Identify which cell holds the provided text, then report its [x, y] central coordinate. 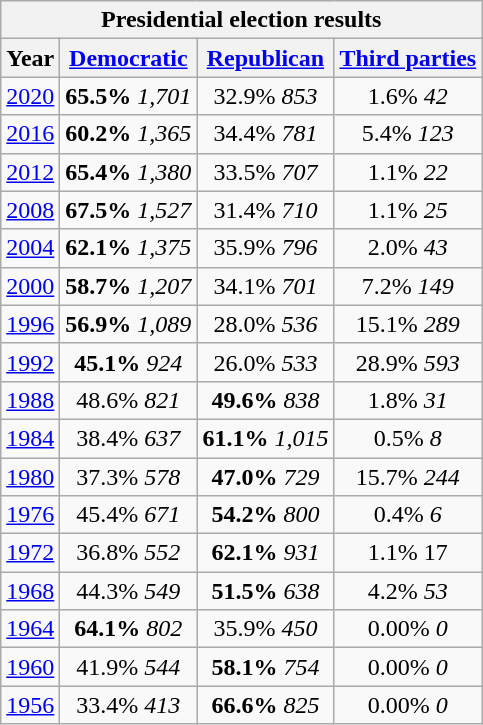
1.8% 31 [408, 400]
Third parties [408, 58]
58.1% 754 [266, 667]
35.9% 450 [266, 629]
2020 [30, 96]
60.2% 1,365 [128, 134]
4.2% 53 [408, 591]
2.0% 43 [408, 248]
0.5% 8 [408, 438]
2008 [30, 210]
1972 [30, 553]
1980 [30, 477]
1.1% 17 [408, 553]
41.9% 544 [128, 667]
65.4% 1,380 [128, 172]
2016 [30, 134]
2004 [30, 248]
1956 [30, 705]
5.4% 123 [408, 134]
1960 [30, 667]
1.6% 42 [408, 96]
49.6% 838 [266, 400]
36.8% 552 [128, 553]
Democratic [128, 58]
51.5% 638 [266, 591]
Republican [266, 58]
15.7% 244 [408, 477]
31.4% 710 [266, 210]
33.4% 413 [128, 705]
28.0% 536 [266, 324]
54.2% 800 [266, 515]
35.9% 796 [266, 248]
48.6% 821 [128, 400]
62.1% 931 [266, 553]
33.5% 707 [266, 172]
Presidential election results [242, 20]
7.2% 149 [408, 286]
64.1% 802 [128, 629]
1976 [30, 515]
47.0% 729 [266, 477]
67.5% 1,527 [128, 210]
38.4% 637 [128, 438]
44.3% 549 [128, 591]
62.1% 1,375 [128, 248]
2012 [30, 172]
34.4% 781 [266, 134]
45.1% 924 [128, 362]
61.1% 1,015 [266, 438]
65.5% 1,701 [128, 96]
66.6% 825 [266, 705]
26.0% 533 [266, 362]
34.1% 701 [266, 286]
45.4% 671 [128, 515]
1988 [30, 400]
1996 [30, 324]
58.7% 1,207 [128, 286]
28.9% 593 [408, 362]
15.1% 289 [408, 324]
1.1% 25 [408, 210]
1984 [30, 438]
37.3% 578 [128, 477]
1968 [30, 591]
Year [30, 58]
56.9% 1,089 [128, 324]
1992 [30, 362]
2000 [30, 286]
1964 [30, 629]
1.1% 22 [408, 172]
0.4% 6 [408, 515]
32.9% 853 [266, 96]
